Search for the cell housing the specified text and yield its [x, y] center coordinate. 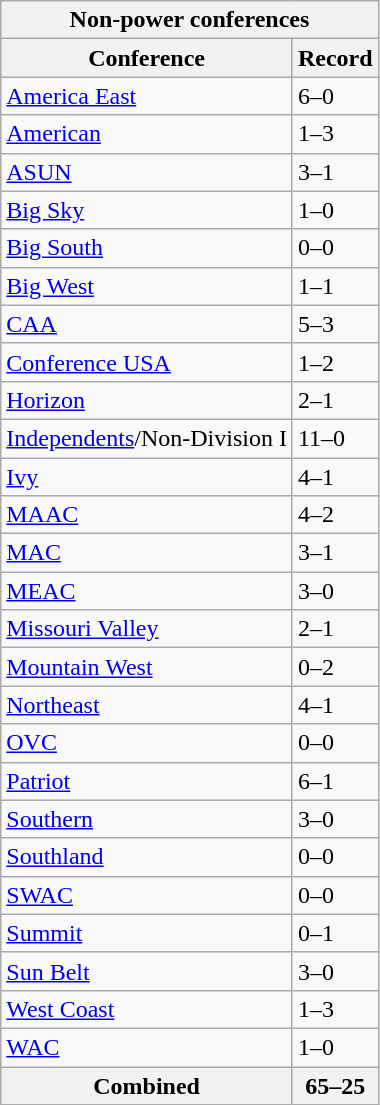
Patriot [147, 781]
Summit [147, 933]
WAC [147, 1047]
Record [335, 58]
0–1 [335, 933]
Mountain West [147, 667]
Conference [147, 58]
America East [147, 96]
MAAC [147, 515]
CAA [147, 324]
11–0 [335, 438]
Conference USA [147, 362]
MEAC [147, 591]
Big West [147, 286]
Big Sky [147, 210]
Independents/Non-Division I [147, 438]
American [147, 134]
Missouri Valley [147, 629]
4–2 [335, 515]
SWAC [147, 895]
0–2 [335, 667]
Big South [147, 248]
1–1 [335, 286]
Horizon [147, 400]
Southern [147, 819]
ASUN [147, 172]
Combined [147, 1085]
Northeast [147, 705]
Sun Belt [147, 971]
Non-power conferences [190, 20]
West Coast [147, 1009]
Ivy [147, 477]
1–2 [335, 362]
5–3 [335, 324]
Southland [147, 857]
65–25 [335, 1085]
MAC [147, 553]
6–0 [335, 96]
OVC [147, 743]
6–1 [335, 781]
